Determine the [x, y] coordinate at the center of the cell enclosing the given text.  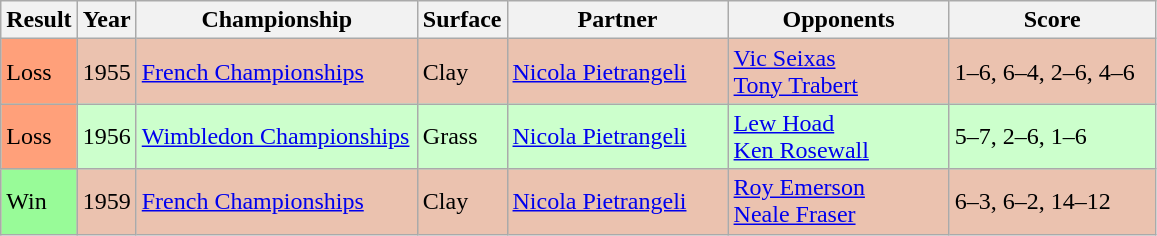
Grass [462, 136]
Surface [462, 20]
Win [39, 202]
Lew Hoad Ken Rosewall [838, 136]
1959 [106, 202]
Wimbledon Championships [276, 136]
1956 [106, 136]
Roy Emerson Neale Fraser [838, 202]
1–6, 6–4, 2–6, 4–6 [1052, 72]
6–3, 6–2, 14–12 [1052, 202]
Score [1052, 20]
Partner [618, 20]
5–7, 2–6, 1–6 [1052, 136]
Year [106, 20]
Result [39, 20]
Vic Seixas Tony Trabert [838, 72]
Championship [276, 20]
1955 [106, 72]
Opponents [838, 20]
